From the cell containing the given text, extract its center point as [X, Y] coordinate. 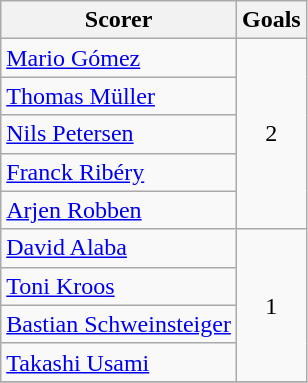
Arjen Robben [119, 210]
Mario Gómez [119, 58]
Franck Ribéry [119, 172]
Thomas Müller [119, 96]
Bastian Schweinsteiger [119, 324]
Scorer [119, 20]
David Alaba [119, 248]
1 [271, 305]
Nils Petersen [119, 134]
2 [271, 134]
Takashi Usami [119, 362]
Toni Kroos [119, 286]
Goals [271, 20]
